Detect which cell encompasses the target text, then output its [x, y] center coordinate. 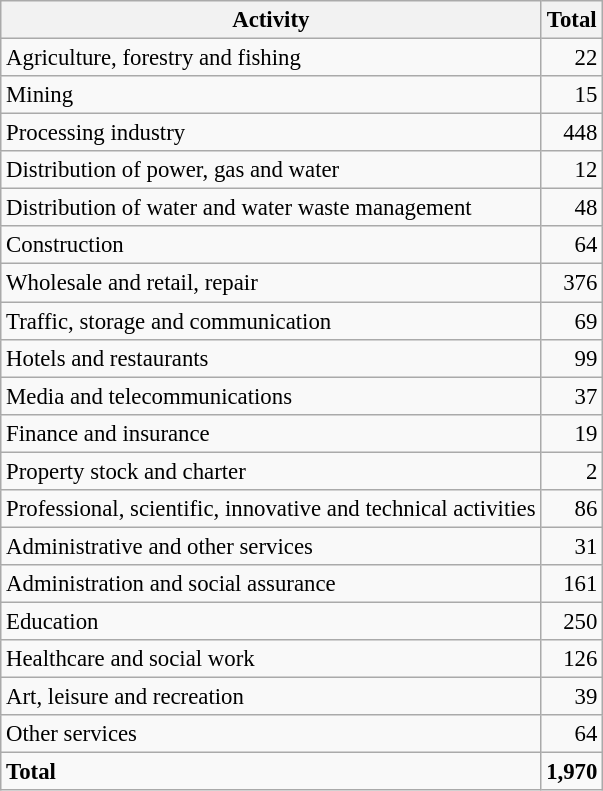
Activity [271, 20]
250 [572, 621]
22 [572, 58]
Education [271, 621]
Distribution of power, gas and water [271, 170]
39 [572, 697]
Property stock and charter [271, 471]
Administrative and other services [271, 546]
Hotels and restaurants [271, 358]
31 [572, 546]
Distribution of water and water waste management [271, 208]
161 [572, 584]
19 [572, 433]
448 [572, 133]
86 [572, 509]
Healthcare and social work [271, 659]
Administration and social assurance [271, 584]
Professional, scientific, innovative and technical activities [271, 509]
126 [572, 659]
Construction [271, 245]
Art, leisure and recreation [271, 697]
Media and telecommunications [271, 396]
Finance and insurance [271, 433]
Traffic, storage and communication [271, 321]
48 [572, 208]
15 [572, 95]
37 [572, 396]
99 [572, 358]
376 [572, 283]
1,970 [572, 772]
Mining [271, 95]
2 [572, 471]
69 [572, 321]
Wholesale and retail, repair [271, 283]
Agriculture, forestry and fishing [271, 58]
Other services [271, 734]
Processing industry [271, 133]
12 [572, 170]
